Return the [X, Y] coordinate for the center point of the cell that contains the specified text.  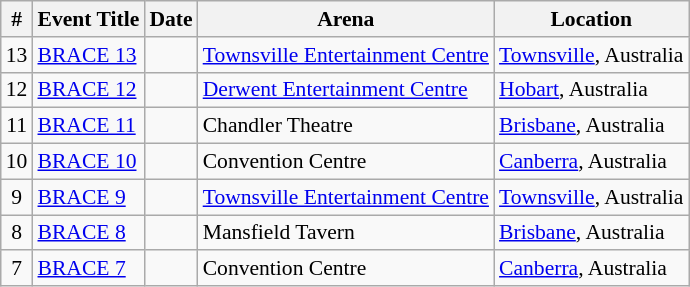
BRACE 13 [88, 55]
Chandler Theatre [346, 126]
Mansfield Tavern [346, 233]
Derwent Entertainment Centre [346, 90]
9 [17, 197]
BRACE 8 [88, 233]
7 [17, 269]
BRACE 10 [88, 162]
12 [17, 90]
Date [170, 19]
Hobart, Australia [591, 90]
11 [17, 126]
8 [17, 233]
BRACE 11 [88, 126]
BRACE 7 [88, 269]
# [17, 19]
10 [17, 162]
BRACE 9 [88, 197]
13 [17, 55]
BRACE 12 [88, 90]
Location [591, 19]
Arena [346, 19]
Event Title [88, 19]
